Find where the given text appears and provide that cell's center as (X, Y) coordinate. 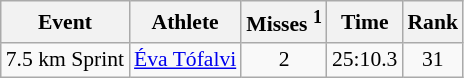
Rank (432, 22)
Éva Tófalvi (185, 60)
Misses 1 (284, 22)
31 (432, 60)
Time (364, 22)
2 (284, 60)
7.5 km Sprint (65, 60)
25:10.3 (364, 60)
Event (65, 22)
Athlete (185, 22)
